Detect which cell encompasses the target text, then output its [X, Y] center coordinate. 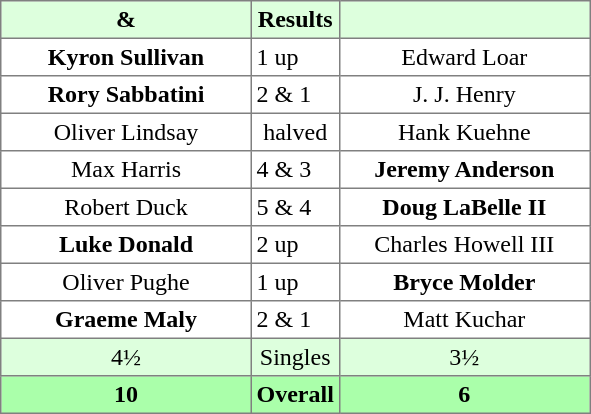
Results [295, 20]
4½ [126, 357]
Luke Donald [126, 245]
Singles [295, 357]
Overall [295, 395]
Oliver Pughe [126, 282]
6 [464, 395]
Doug LaBelle II [464, 207]
Rory Sabbatini [126, 95]
Charles Howell III [464, 245]
Bryce Molder [464, 282]
Hank Kuehne [464, 132]
Kyron Sullivan [126, 57]
Jeremy Anderson [464, 170]
3½ [464, 357]
10 [126, 395]
Robert Duck [126, 207]
Edward Loar [464, 57]
Graeme Maly [126, 320]
5 & 4 [295, 207]
J. J. Henry [464, 95]
& [126, 20]
Max Harris [126, 170]
4 & 3 [295, 170]
halved [295, 132]
2 up [295, 245]
Matt Kuchar [464, 320]
Oliver Lindsay [126, 132]
